Locate the cell with the specified text and output its [X, Y] center coordinate. 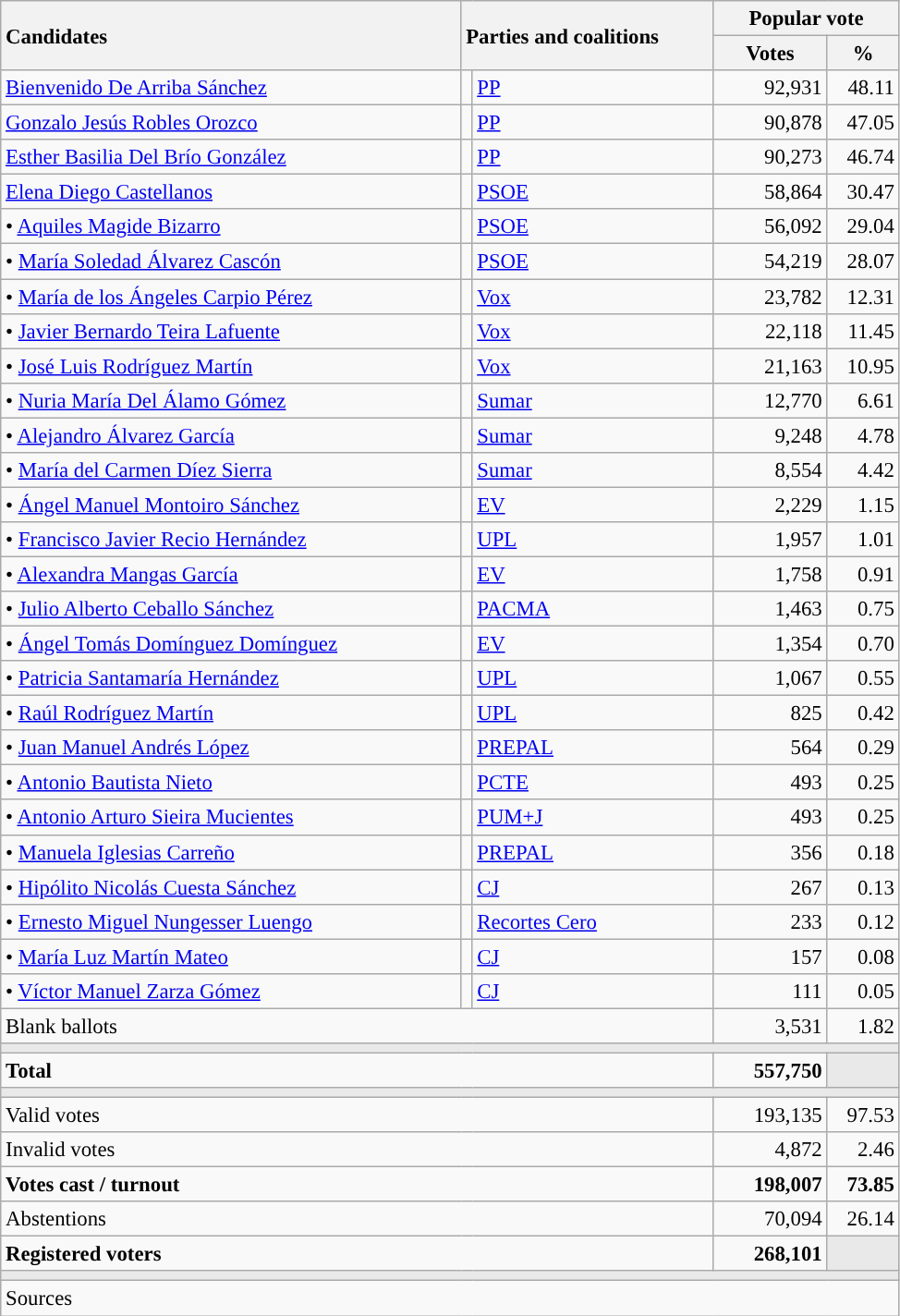
46.74 [863, 157]
• Ángel Tomás Domínguez Domínguez [231, 644]
• Víctor Manuel Zarza Gómez [231, 992]
0.29 [863, 748]
1,354 [771, 644]
• Juan Manuel Andrés López [231, 748]
356 [771, 852]
Sources [450, 1298]
Gonzalo Jesús Robles Orozco [231, 123]
268,101 [771, 1254]
Candidates [231, 35]
• Javier Bernardo Teira Lafuente [231, 331]
193,135 [771, 1115]
• José Luis Rodríguez Martín [231, 366]
• Antonio Arturo Sieira Mucientes [231, 818]
70,094 [771, 1219]
12,770 [771, 400]
0.08 [863, 957]
• Aquiles Magide Bizarro [231, 226]
PCTE [593, 783]
• Manuela Iglesias Carreño [231, 852]
1,957 [771, 540]
• Raúl Rodríguez Martín [231, 713]
Abstentions [357, 1219]
90,878 [771, 123]
825 [771, 713]
1,463 [771, 609]
56,092 [771, 226]
58,864 [771, 192]
Votes [771, 54]
• Nuria María Del Álamo Gómez [231, 400]
1.82 [863, 1026]
Popular vote [806, 18]
0.75 [863, 609]
54,219 [771, 262]
• Hipólito Nicolás Cuesta Sánchez [231, 887]
0.42 [863, 713]
Blank ballots [357, 1026]
22,118 [771, 331]
30.47 [863, 192]
• Francisco Javier Recio Hernández [231, 540]
4.42 [863, 470]
• María de los Ángeles Carpio Pérez [231, 297]
2.46 [863, 1150]
1.01 [863, 540]
• Alejandro Álvarez García [231, 435]
• Julio Alberto Ceballo Sánchez [231, 609]
23,782 [771, 297]
Valid votes [357, 1115]
111 [771, 992]
• María Luz Martín Mateo [231, 957]
11.45 [863, 331]
0.18 [863, 852]
29.04 [863, 226]
3,531 [771, 1026]
8,554 [771, 470]
Bienvenido De Arriba Sánchez [231, 88]
198,007 [771, 1185]
28.07 [863, 262]
• Alexandra Mangas García [231, 574]
Parties and coalitions [588, 35]
6.61 [863, 400]
PUM+J [593, 818]
Elena Diego Castellanos [231, 192]
PACMA [593, 609]
9,248 [771, 435]
267 [771, 887]
0.55 [863, 678]
557,750 [771, 1070]
1,067 [771, 678]
Total [357, 1070]
92,931 [771, 88]
Recortes Cero [593, 921]
12.31 [863, 297]
47.05 [863, 123]
73.85 [863, 1185]
Registered voters [357, 1254]
4,872 [771, 1150]
0.70 [863, 644]
97.53 [863, 1115]
48.11 [863, 88]
Invalid votes [357, 1150]
4.78 [863, 435]
• Patricia Santamaría Hernández [231, 678]
26.14 [863, 1219]
157 [771, 957]
• Ernesto Miguel Nungesser Luengo [231, 921]
• María del Carmen Díez Sierra [231, 470]
233 [771, 921]
90,273 [771, 157]
0.13 [863, 887]
10.95 [863, 366]
0.05 [863, 992]
% [863, 54]
21,163 [771, 366]
• Antonio Bautista Nieto [231, 783]
0.91 [863, 574]
564 [771, 748]
• Ángel Manuel Montoiro Sánchez [231, 505]
Esther Basilia Del Brío González [231, 157]
• María Soledad Álvarez Cascón [231, 262]
0.12 [863, 921]
1,758 [771, 574]
Votes cast / turnout [357, 1185]
1.15 [863, 505]
2,229 [771, 505]
